Capture the cell that displays the provided text and extract its (X, Y) central coordinate. 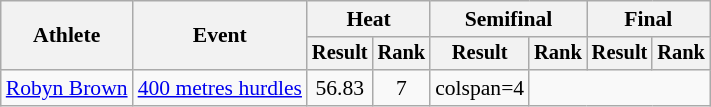
Heat (368, 19)
Athlete (67, 36)
56.83 (340, 88)
Final (648, 19)
Event (220, 36)
colspan=4 (480, 88)
Robyn Brown (67, 88)
7 (402, 88)
400 metres hurdles (220, 88)
Semifinal (508, 19)
